Search for the cell housing the specified text and yield its (x, y) center coordinate. 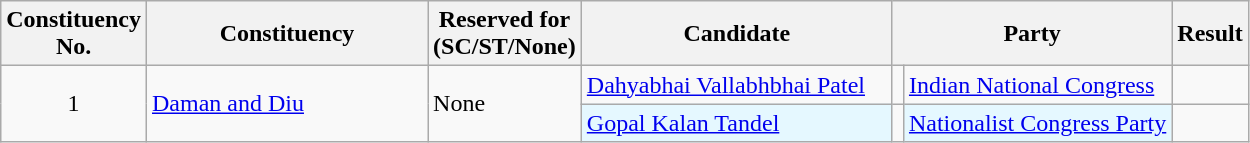
Party (1032, 34)
Gopal Kalan Tandel (736, 123)
Dahyabhai Vallabhbhai Patel (736, 85)
Daman and Diu (286, 104)
Reserved for(SC/ST/None) (505, 34)
Nationalist Congress Party (1037, 123)
Constituency (286, 34)
1 (74, 104)
Constituency No. (74, 34)
Indian National Congress (1037, 85)
None (505, 104)
Candidate (736, 34)
Result (1210, 34)
